From the cell containing the given text, extract its center point as (X, Y) coordinate. 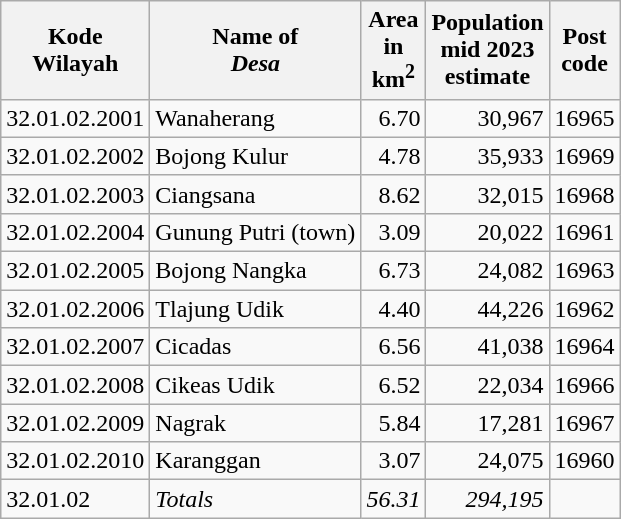
Wanaherang (256, 118)
32.01.02.2006 (76, 309)
17,281 (488, 423)
Name of Desa (256, 50)
20,022 (488, 232)
32.01.02.2009 (76, 423)
44,226 (488, 309)
Gunung Putri (town) (256, 232)
6.70 (394, 118)
Tlajung Udik (256, 309)
16968 (584, 194)
16967 (584, 423)
32.01.02.2008 (76, 385)
5.84 (394, 423)
Populationmid 2023estimate (488, 50)
24,082 (488, 271)
16966 (584, 385)
32.01.02.2005 (76, 271)
3.07 (394, 461)
Bojong Kulur (256, 156)
6.73 (394, 271)
Totals (256, 499)
16961 (584, 232)
35,933 (488, 156)
4.40 (394, 309)
Area in km2 (394, 50)
22,034 (488, 385)
16962 (584, 309)
32.01.02.2001 (76, 118)
3.09 (394, 232)
Karanggan (256, 461)
4.78 (394, 156)
32.01.02 (76, 499)
16964 (584, 347)
8.62 (394, 194)
6.52 (394, 385)
Cicadas (256, 347)
6.56 (394, 347)
16969 (584, 156)
32.01.02.2003 (76, 194)
Kode Wilayah (76, 50)
16963 (584, 271)
16960 (584, 461)
30,967 (488, 118)
32.01.02.2002 (76, 156)
Nagrak (256, 423)
Ciangsana (256, 194)
32.01.02.2004 (76, 232)
32.01.02.2010 (76, 461)
56.31 (394, 499)
32.01.02.2007 (76, 347)
294,195 (488, 499)
16965 (584, 118)
Bojong Nangka (256, 271)
Postcode (584, 50)
41,038 (488, 347)
Cikeas Udik (256, 385)
32,015 (488, 194)
24,075 (488, 461)
